Extract the (x, y) coordinate from the center of the cell holding the provided text.  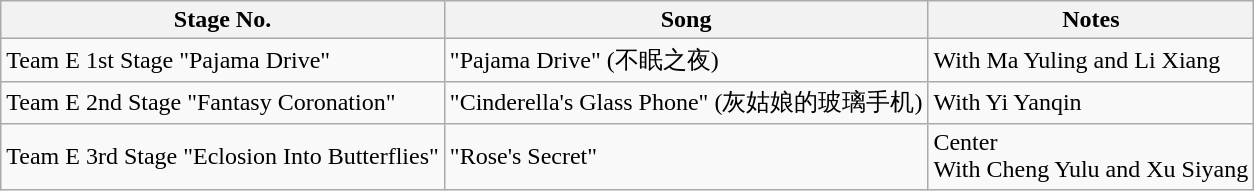
Team E 2nd Stage "Fantasy Coronation" (223, 102)
Team E 1st Stage "Pajama Drive" (223, 60)
CenterWith Cheng Yulu and Xu Siyang (1091, 156)
Stage No. (223, 20)
"Pajama Drive" (不眠之夜) (686, 60)
With Ma Yuling and Li Xiang (1091, 60)
Team E 3rd Stage "Eclosion Into Butterflies" (223, 156)
Song (686, 20)
With Yi Yanqin (1091, 102)
"Rose's Secret" (686, 156)
"Cinderella's Glass Phone" (灰姑娘的玻璃手机) (686, 102)
Notes (1091, 20)
